Output the (X, Y) coordinate of the center of the cell containing the given text.  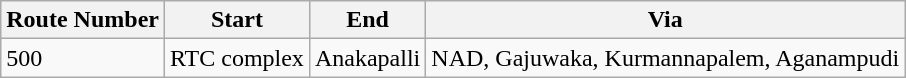
NAD, Gajuwaka, Kurmannapalem, Aganampudi (666, 58)
Route Number (83, 20)
RTC complex (236, 58)
Via (666, 20)
Start (236, 20)
500 (83, 58)
End (367, 20)
Anakapalli (367, 58)
